Identify which cell holds the provided text, then report its (x, y) central coordinate. 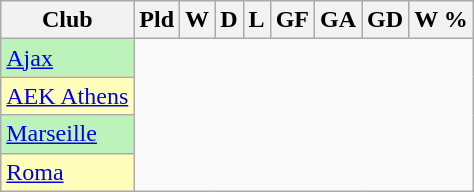
Roma (68, 172)
Ajax (68, 58)
D (229, 20)
L (256, 20)
Pld (157, 20)
W % (442, 20)
GA (338, 20)
GD (386, 20)
Marseille (68, 134)
W (198, 20)
Club (68, 20)
AEK Athens (68, 96)
GF (292, 20)
